Identify which cell holds the provided text, then report its [x, y] central coordinate. 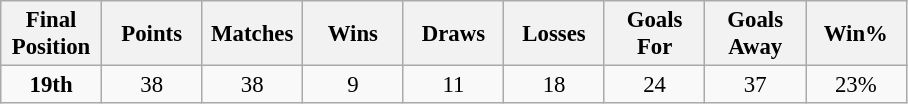
Matches [252, 34]
23% [856, 85]
Win% [856, 34]
Goals Away [756, 34]
Goals For [654, 34]
37 [756, 85]
Losses [554, 34]
24 [654, 85]
9 [354, 85]
Draws [454, 34]
Wins [354, 34]
Final Position [52, 34]
19th [52, 85]
Points [152, 34]
18 [554, 85]
11 [454, 85]
